Output the [X, Y] coordinate of the center of the cell containing the given text.  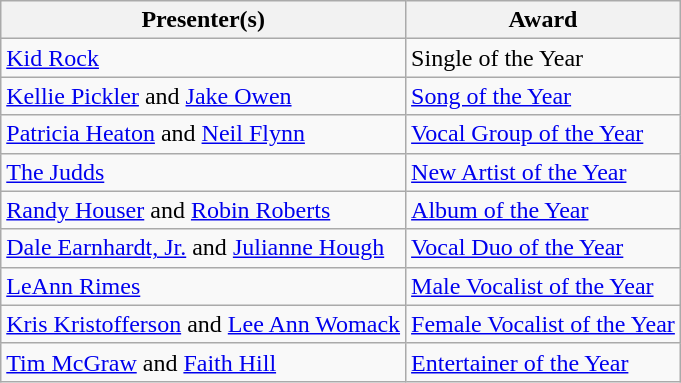
Award [544, 20]
Dale Earnhardt, Jr. and Julianne Hough [204, 248]
Single of the Year [544, 58]
Tim McGraw and Faith Hill [204, 362]
LeAnn Rimes [204, 286]
New Artist of the Year [544, 172]
Presenter(s) [204, 20]
Vocal Duo of the Year [544, 248]
Entertainer of the Year [544, 362]
Patricia Heaton and Neil Flynn [204, 134]
Kris Kristofferson and Lee Ann Womack [204, 324]
Female Vocalist of the Year [544, 324]
The Judds [204, 172]
Vocal Group of the Year [544, 134]
Kellie Pickler and Jake Owen [204, 96]
Song of the Year [544, 96]
Male Vocalist of the Year [544, 286]
Album of the Year [544, 210]
Kid Rock [204, 58]
Randy Houser and Robin Roberts [204, 210]
